Search for the cell housing the specified text and yield its [X, Y] center coordinate. 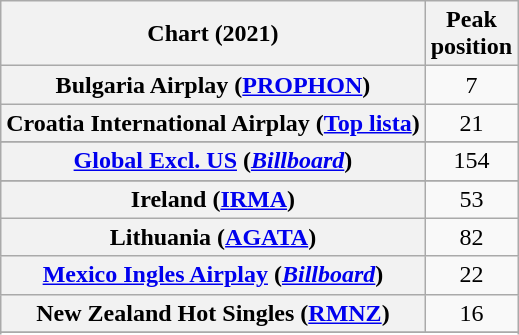
Peakposition [471, 34]
New Zealand Hot Singles (RMNZ) [213, 313]
7 [471, 85]
Mexico Ingles Airplay (Billboard) [213, 275]
Croatia International Airplay (Top lista) [213, 123]
154 [471, 161]
21 [471, 123]
Chart (2021) [213, 34]
22 [471, 275]
Global Excl. US (Billboard) [213, 161]
16 [471, 313]
82 [471, 237]
Lithuania (AGATA) [213, 237]
Bulgaria Airplay (PROPHON) [213, 85]
Ireland (IRMA) [213, 199]
53 [471, 199]
